Find where the given text appears and provide that cell's center as (x, y) coordinate. 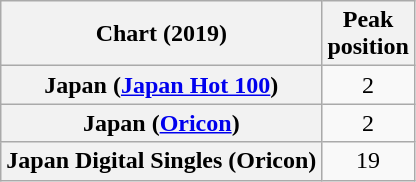
Japan Digital Singles (Oricon) (162, 161)
Peakposition (368, 34)
Japan (Japan Hot 100) (162, 85)
19 (368, 161)
Chart (2019) (162, 34)
Japan (Oricon) (162, 123)
